Locate the cell with the specified text and output its (x, y) center coordinate. 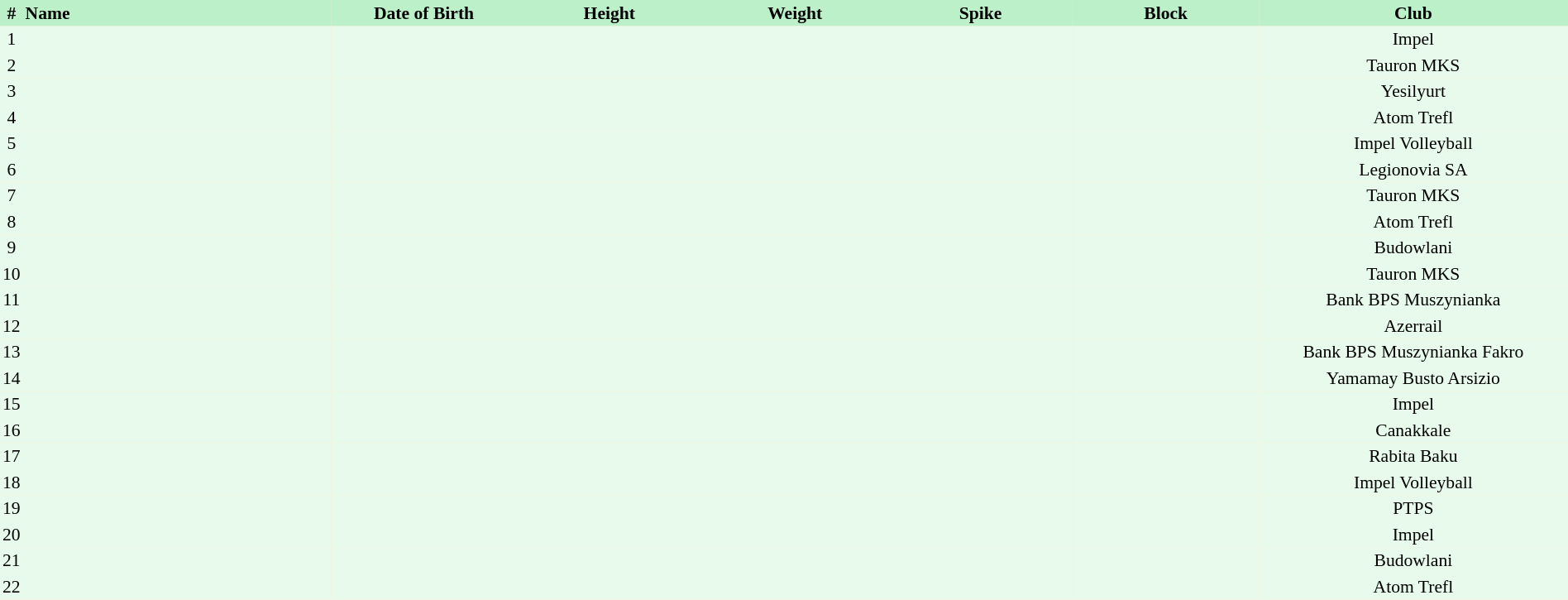
PTPS (1413, 508)
12 (12, 326)
Yesilyurt (1413, 91)
11 (12, 300)
1 (12, 40)
3 (12, 91)
20 (12, 535)
9 (12, 248)
18 (12, 482)
# (12, 13)
8 (12, 222)
4 (12, 118)
2 (12, 65)
Name (177, 13)
Legionovia SA (1413, 170)
Bank BPS Muszynianka (1413, 300)
Spike (980, 13)
17 (12, 457)
Weight (795, 13)
7 (12, 195)
Block (1166, 13)
Rabita Baku (1413, 457)
Canakkale (1413, 430)
13 (12, 353)
15 (12, 404)
6 (12, 170)
5 (12, 144)
19 (12, 508)
21 (12, 561)
Bank BPS Muszynianka Fakro (1413, 353)
16 (12, 430)
14 (12, 378)
10 (12, 274)
22 (12, 587)
Height (610, 13)
Yamamay Busto Arsizio (1413, 378)
Club (1413, 13)
Azerrail (1413, 326)
Date of Birth (423, 13)
